From the cell containing the given text, extract its center point as [X, Y] coordinate. 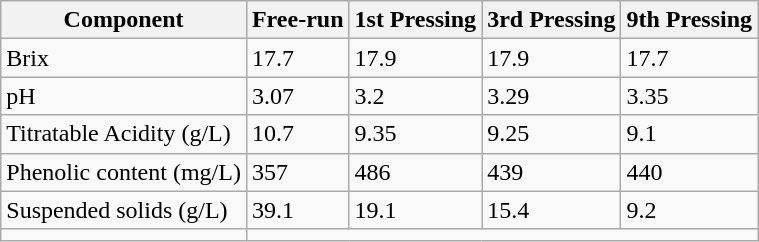
1st Pressing [416, 20]
357 [298, 172]
9th Pressing [690, 20]
39.1 [298, 210]
3rd Pressing [552, 20]
Free-run [298, 20]
Phenolic content (mg/L) [124, 172]
Suspended solids (g/L) [124, 210]
440 [690, 172]
19.1 [416, 210]
9.35 [416, 134]
Titratable Acidity (g/L) [124, 134]
Brix [124, 58]
439 [552, 172]
15.4 [552, 210]
3.2 [416, 96]
10.7 [298, 134]
9.25 [552, 134]
9.2 [690, 210]
3.07 [298, 96]
pH [124, 96]
Component [124, 20]
486 [416, 172]
9.1 [690, 134]
3.29 [552, 96]
3.35 [690, 96]
